From the cell containing the given text, extract its center point as [X, Y] coordinate. 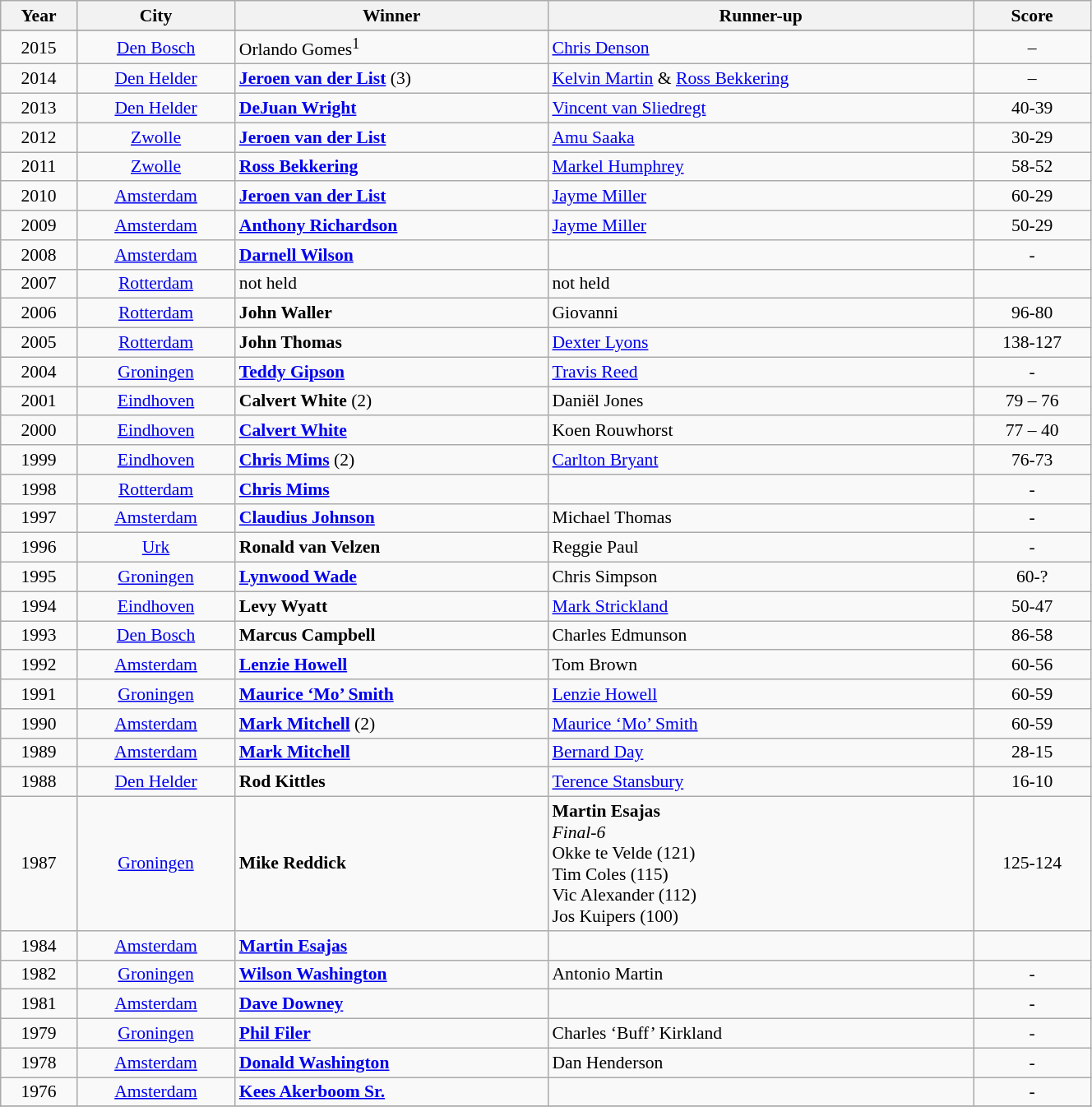
30-29 [1033, 137]
1978 [39, 1063]
1990 [39, 724]
Orlando Gomes1 [391, 48]
2013 [39, 109]
Giovanni [760, 313]
Runner-up [760, 16]
City [155, 16]
Calvert White [391, 431]
Martin EsajasFinal-6 Okke te Velde (121) Tim Coles (115) Vic Alexander (112) Jos Kuipers (100) [760, 864]
Lynwood Wade [391, 577]
2001 [39, 401]
96-80 [1033, 313]
1993 [39, 636]
Chris Mims [391, 489]
Mark Mitchell [391, 753]
2000 [39, 431]
50-47 [1033, 606]
1991 [39, 694]
28-15 [1033, 753]
2005 [39, 343]
Bernard Day [760, 753]
Koen Rouwhorst [760, 431]
Mark Mitchell (2) [391, 724]
2011 [39, 167]
Tom Brown [760, 665]
Chris Simpson [760, 577]
Kees Akerboom Sr. [391, 1092]
Carlton Bryant [760, 460]
Martin Esajas [391, 946]
138-127 [1033, 343]
Michael Thomas [760, 518]
Calvert White (2) [391, 401]
40-39 [1033, 109]
60-56 [1033, 665]
Anthony Richardson [391, 225]
Phil Filer [391, 1034]
2012 [39, 137]
Chris Denson [760, 48]
1987 [39, 864]
1979 [39, 1034]
Amu Saaka [760, 137]
Urk [155, 548]
Year [39, 16]
Donald Washington [391, 1063]
76-73 [1033, 460]
Charles ‘Buff’ Kirkland [760, 1034]
Kelvin Martin & Ross Bekkering [760, 79]
2015 [39, 48]
16-10 [1033, 782]
John Thomas [391, 343]
60-? [1033, 577]
2010 [39, 197]
Charles Edmunson [760, 636]
1976 [39, 1092]
Winner [391, 16]
Score [1033, 16]
DeJuan Wright [391, 109]
86-58 [1033, 636]
Wilson Washington [391, 975]
1995 [39, 577]
1994 [39, 606]
1999 [39, 460]
Antonio Martin [760, 975]
2014 [39, 79]
77 – 40 [1033, 431]
Chris Mims (2) [391, 460]
Darnell Wilson [391, 255]
Terence Stansbury [760, 782]
Dan Henderson [760, 1063]
Daniël Jones [760, 401]
60-29 [1033, 197]
79 – 76 [1033, 401]
Vincent van Sliedregt [760, 109]
Reggie Paul [760, 548]
1981 [39, 1004]
2007 [39, 284]
50-29 [1033, 225]
2008 [39, 255]
Teddy Gipson [391, 372]
2004 [39, 372]
John Waller [391, 313]
Rod Kittles [391, 782]
Ross Bekkering [391, 167]
Mark Strickland [760, 606]
Markel Humphrey [760, 167]
Travis Reed [760, 372]
Mike Reddick [391, 864]
2009 [39, 225]
1984 [39, 946]
1989 [39, 753]
Marcus Campbell [391, 636]
Dexter Lyons [760, 343]
Claudius Johnson [391, 518]
Ronald van Velzen [391, 548]
1996 [39, 548]
58-52 [1033, 167]
1997 [39, 518]
1998 [39, 489]
Jeroen van der List (3) [391, 79]
2006 [39, 313]
1982 [39, 975]
Dave Downey [391, 1004]
125-124 [1033, 864]
1992 [39, 665]
1988 [39, 782]
Levy Wyatt [391, 606]
